Locate the cell with the specified text and output its (X, Y) center coordinate. 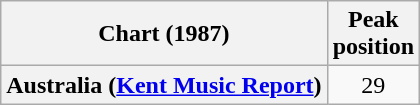
Peakposition (373, 34)
Chart (1987) (164, 34)
Australia (Kent Music Report) (164, 85)
29 (373, 85)
